Detect which cell encompasses the target text, then output its (X, Y) center coordinate. 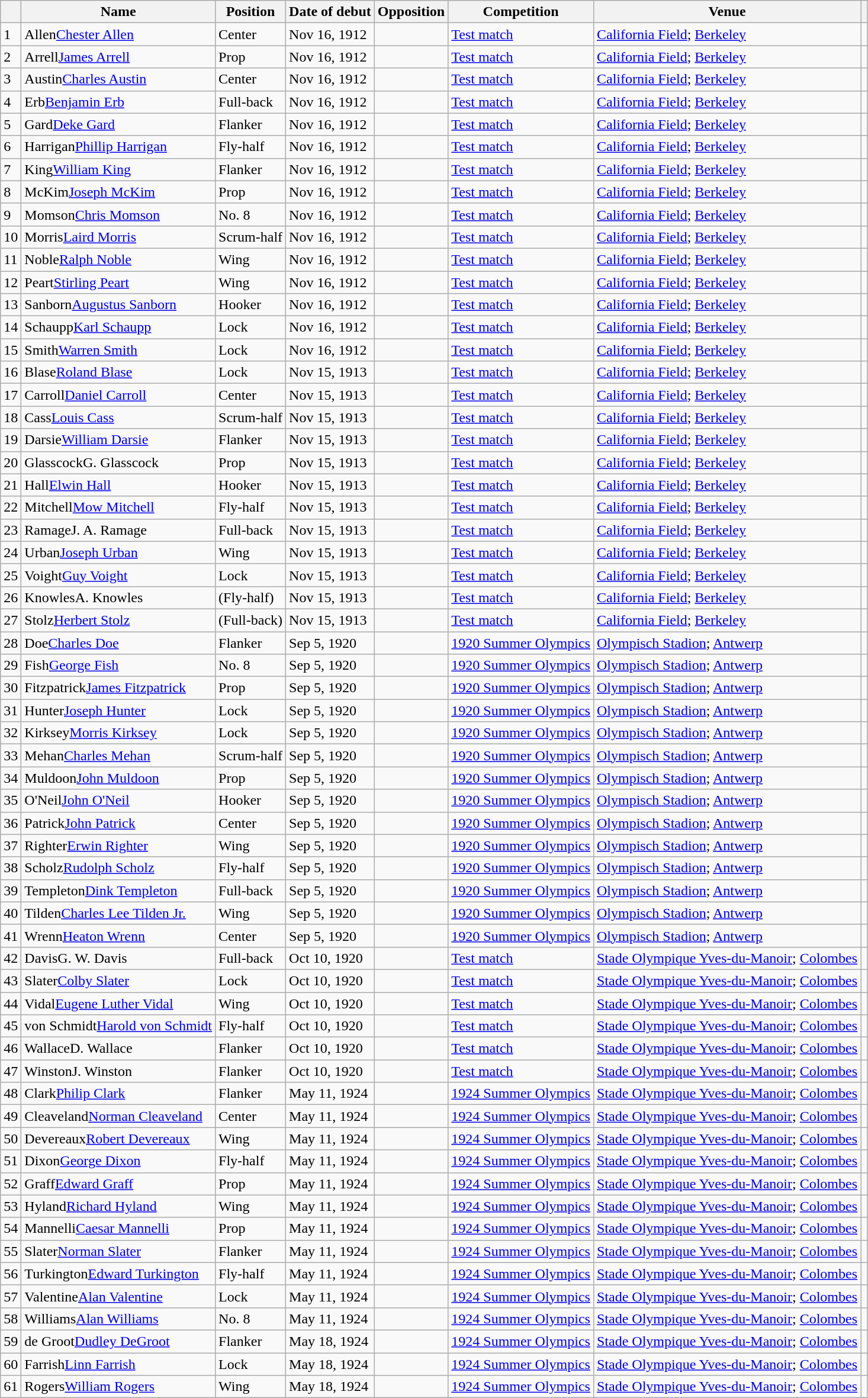
37 (11, 846)
DixonGeorge Dixon (118, 1161)
11 (11, 259)
TurkingtonEdward Turkington (118, 1274)
23 (11, 530)
von SchmidtHarold von Schmidt (118, 1026)
PatrickJohn Patrick (118, 823)
HarriganPhillip Harrigan (118, 147)
KingWilliam King (118, 169)
33 (11, 756)
13 (11, 305)
41 (11, 936)
MomsonChris Momson (118, 214)
43 (11, 981)
McKimJoseph McKim (118, 192)
TempletonDink Templeton (118, 891)
46 (11, 1049)
52 (11, 1184)
RamageJ. A. Ramage (118, 530)
Venue (727, 12)
KirkseyMorris Kirksey (118, 733)
38 (11, 868)
MuldoonJohn Muldoon (118, 778)
MitchellMow Mitchell (118, 507)
de GrootDudley DeGroot (118, 1341)
PeartStirling Peart (118, 282)
31 (11, 711)
48 (11, 1094)
MehanCharles Mehan (118, 756)
36 (11, 823)
WilliamsAlan Williams (118, 1319)
3 (11, 79)
50 (11, 1139)
CarrollDaniel Carroll (118, 395)
9 (11, 214)
GraffEdward Graff (118, 1184)
59 (11, 1341)
19 (11, 440)
ErbBenjamin Erb (118, 102)
Competition (521, 12)
ValentineAlan Valentine (118, 1296)
6 (11, 147)
57 (11, 1296)
Opposition (411, 12)
51 (11, 1161)
HunterJoseph Hunter (118, 711)
CassLouis Cass (118, 417)
39 (11, 891)
AustinCharles Austin (118, 79)
28 (11, 642)
HallElwin Hall (118, 485)
BlaseRoland Blase (118, 372)
TildenCharles Lee Tilden Jr. (118, 913)
8 (11, 192)
HylandRichard Hyland (118, 1206)
4 (11, 102)
15 (11, 350)
SlaterNorman Slater (118, 1251)
5 (11, 124)
44 (11, 1004)
ArrellJames Arrell (118, 57)
12 (11, 282)
MorrisLaird Morris (118, 237)
MannelliCaesar Mannelli (118, 1229)
Name (118, 12)
20 (11, 462)
7 (11, 169)
42 (11, 958)
UrbanJoseph Urban (118, 552)
VoightGuy Voight (118, 575)
45 (11, 1026)
27 (11, 620)
ScholzRudolph Scholz (118, 868)
34 (11, 778)
ClarkPhilip Clark (118, 1094)
53 (11, 1206)
16 (11, 372)
60 (11, 1364)
O'NeilJohn O'Neil (118, 801)
GardDeke Gard (118, 124)
24 (11, 552)
KnowlesA. Knowles (118, 597)
NobleRalph Noble (118, 259)
FarrishLinn Farrish (118, 1364)
40 (11, 913)
58 (11, 1319)
25 (11, 575)
29 (11, 666)
22 (11, 507)
56 (11, 1274)
(Fly-half) (251, 597)
49 (11, 1116)
55 (11, 1251)
SchauppKarl Schaupp (118, 327)
VidalEugene Luther Vidal (118, 1004)
Date of debut (330, 12)
SmithWarren Smith (118, 350)
SlaterColby Slater (118, 981)
WallaceD. Wallace (118, 1049)
47 (11, 1071)
21 (11, 485)
(Full-back) (251, 620)
RogersWilliam Rogers (118, 1387)
54 (11, 1229)
DarsieWilliam Darsie (118, 440)
17 (11, 395)
FitzpatrickJames Fitzpatrick (118, 688)
2 (11, 57)
CleavelandNorman Cleaveland (118, 1116)
35 (11, 801)
WinstonJ. Winston (118, 1071)
14 (11, 327)
10 (11, 237)
GlasscockG. Glasscock (118, 462)
AllenChester Allen (118, 34)
StolzHerbert Stolz (118, 620)
Position (251, 12)
1 (11, 34)
RighterErwin Righter (118, 846)
61 (11, 1387)
FishGeorge Fish (118, 666)
32 (11, 733)
DevereauxRobert Devereaux (118, 1139)
WrennHeaton Wrenn (118, 936)
30 (11, 688)
DavisG. W. Davis (118, 958)
SanbornAugustus Sanborn (118, 305)
18 (11, 417)
26 (11, 597)
DoeCharles Doe (118, 642)
